Return [x, y] of the center of cell containing provided text 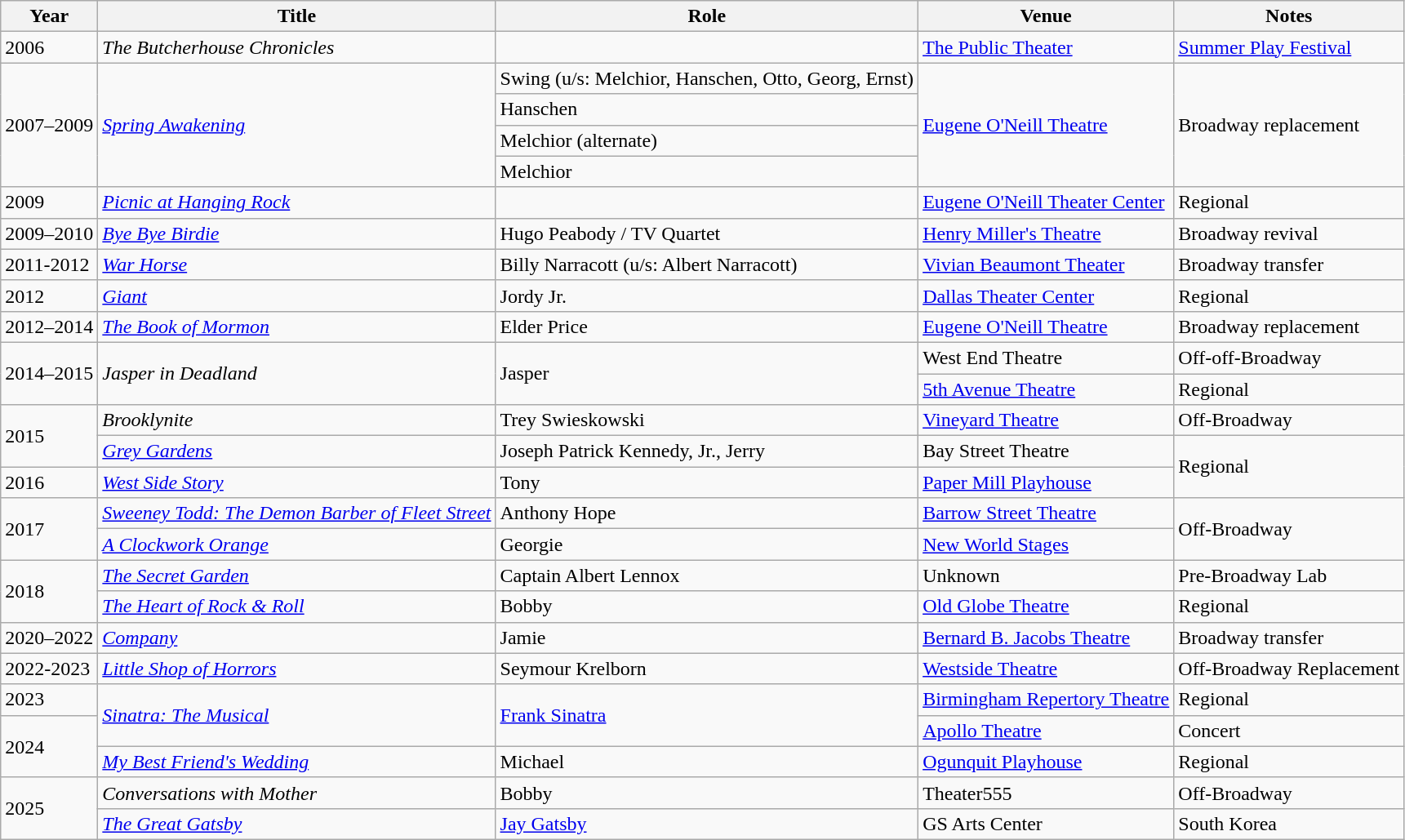
Eugene O'Neill Theater Center [1047, 202]
2015 [49, 436]
Birmingham Repertory Theatre [1047, 700]
Swing (u/s: Melchior, Hanschen, Otto, Georg, Ernst) [707, 78]
South Korea [1289, 824]
2009–2010 [49, 233]
The Secret Garden [297, 576]
Bay Street Theatre [1047, 451]
2020–2022 [49, 638]
The Book of Mormon [297, 327]
2023 [49, 700]
Picnic at Hanging Rock [297, 202]
Bye Bye Birdie [297, 233]
Melchior [707, 171]
Frank Sinatra [707, 715]
Off-off-Broadway [1289, 358]
Ogunquit Playhouse [1047, 762]
Jordy Jr. [707, 296]
Jamie [707, 638]
Sweeney Todd: The Demon Barber of Fleet Street [297, 513]
Concert [1289, 731]
My Best Friend's Wedding [297, 762]
Henry Miller's Theatre [1047, 233]
Jasper in Deadland [297, 373]
Spring Awakening [297, 125]
2017 [49, 529]
Sinatra: The Musical [297, 715]
Year [49, 16]
Hanschen [707, 109]
The Public Theater [1047, 47]
Little Shop of Horrors [297, 669]
Vivian Beaumont Theater [1047, 264]
Barrow Street Theatre [1047, 513]
West Side Story [297, 482]
New World Stages [1047, 544]
Billy Narracott (u/s: Albert Narracott) [707, 264]
War Horse [297, 264]
Captain Albert Lennox [707, 576]
Trey Swieskowski [707, 420]
GS Arts Center [1047, 824]
Paper Mill Playhouse [1047, 482]
2012 [49, 296]
Michael [707, 762]
2014–2015 [49, 373]
Pre-Broadway Lab [1289, 576]
Brooklynite [297, 420]
Apollo Theatre [1047, 731]
Grey Gardens [297, 451]
2025 [49, 808]
2024 [49, 746]
Old Globe Theatre [1047, 607]
2006 [49, 47]
Venue [1047, 16]
Seymour Krelborn [707, 669]
The Heart of Rock & Roll [297, 607]
Dallas Theater Center [1047, 296]
Hugo Peabody / TV Quartet [707, 233]
2007–2009 [49, 125]
Broadway revival [1289, 233]
Company [297, 638]
2009 [49, 202]
Joseph Patrick Kennedy, Jr., Jerry [707, 451]
2018 [49, 591]
Title [297, 16]
Bernard B. Jacobs Theatre [1047, 638]
2016 [49, 482]
Conversations with Mother [297, 793]
Unknown [1047, 576]
West End Theatre [1047, 358]
Melchior (alternate) [707, 140]
5th Avenue Theatre [1047, 389]
A Clockwork Orange [297, 544]
The Butcherhouse Chronicles [297, 47]
Summer Play Festival [1289, 47]
2022-2023 [49, 669]
2011-2012 [49, 264]
Jasper [707, 373]
Notes [1289, 16]
Westside Theatre [1047, 669]
Role [707, 16]
Anthony Hope [707, 513]
Theater555 [1047, 793]
Vineyard Theatre [1047, 420]
Off-Broadway Replacement [1289, 669]
Giant [297, 296]
Jay Gatsby [707, 824]
Elder Price [707, 327]
Tony [707, 482]
The Great Gatsby [297, 824]
Georgie [707, 544]
2012–2014 [49, 327]
